Scan for the cell matching the given text and deliver its (x, y) coordinate at center. 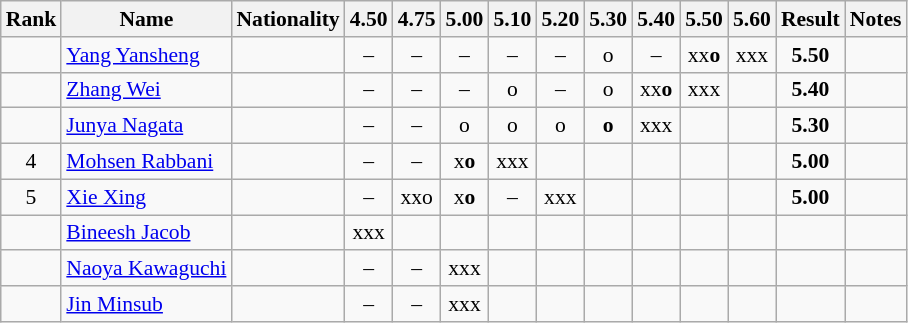
5.20 (560, 19)
5.10 (512, 19)
Bineesh Jacob (146, 233)
4 (32, 162)
4.50 (369, 19)
Jin Minsub (146, 304)
Notes (876, 19)
5.60 (752, 19)
4.75 (417, 19)
Rank (32, 19)
5 (32, 197)
Result (810, 19)
Yang Yansheng (146, 55)
Xie Xing (146, 197)
Naoya Kawaguchi (146, 269)
Nationality (288, 19)
Name (146, 19)
Junya Nagata (146, 126)
Mohsen Rabbani (146, 162)
Zhang Wei (146, 90)
